Identify which cell holds the provided text, then report its [x, y] central coordinate. 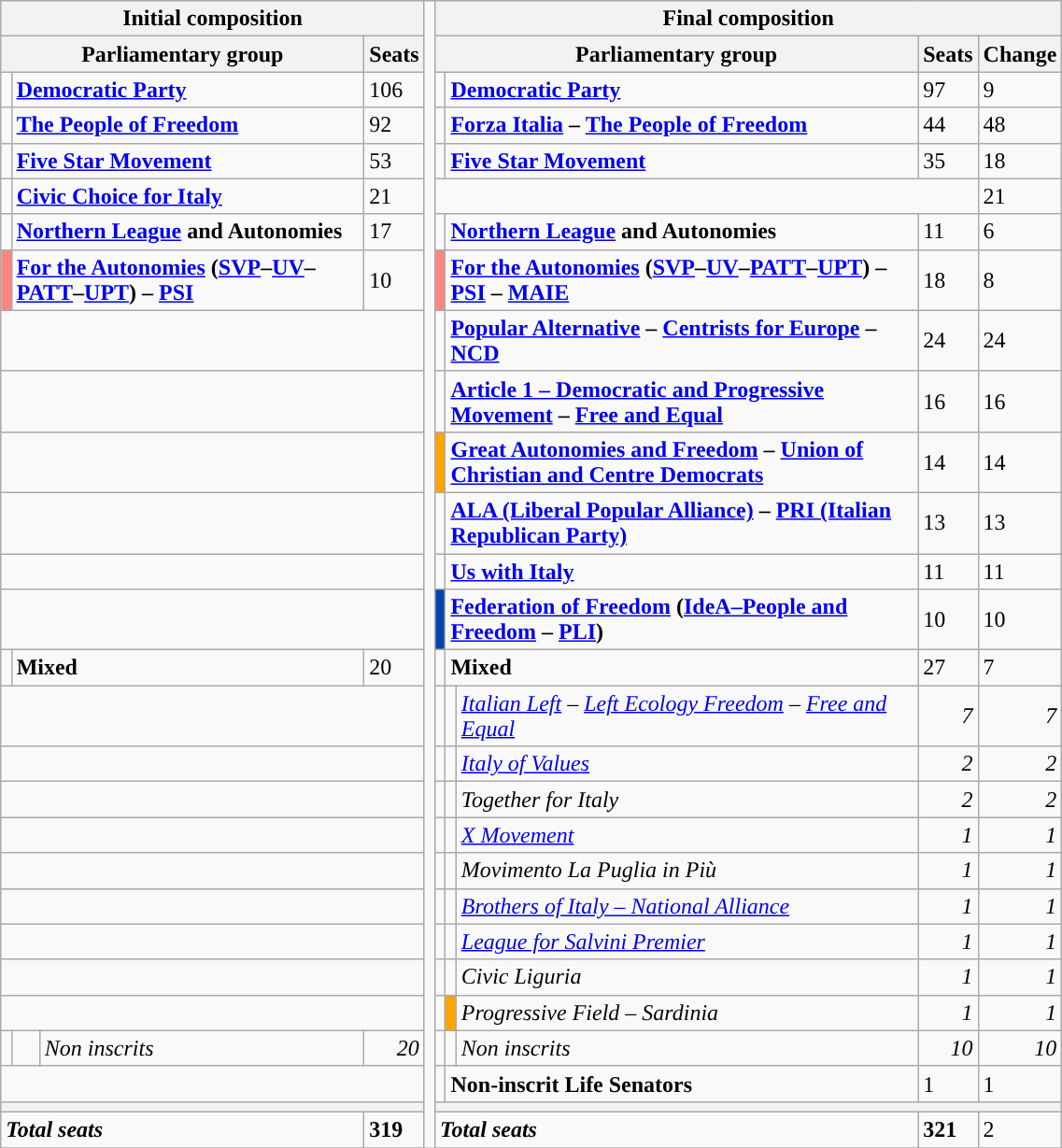
Brothers of Italy – National Alliance [687, 906]
For the Autonomies (SVP–UV–PATT–UPT) – PSI [188, 280]
Us with Italy [682, 571]
Great Autonomies and Freedom – Union of Christian and Centre Democrats [682, 461]
Initial composition [213, 19]
27 [948, 668]
48 [1020, 125]
Progressive Field – Sardinia [687, 1013]
Popular Alternative – Centrists for Europe – NCD [682, 340]
53 [394, 161]
Movimento La Puglia in Più [687, 871]
Article 1 – Democratic and Progressive Movement – Free and Equal [682, 402]
44 [948, 125]
8 [1020, 280]
97 [948, 90]
92 [394, 125]
Final composition [749, 19]
For the Autonomies (SVP–UV–PATT–UPT) – PSI – MAIE [682, 280]
319 [394, 1129]
35 [948, 161]
The People of Freedom [188, 125]
Civic Liguria [687, 977]
X Movement [687, 835]
Civic Choice for Italy [188, 196]
9 [1020, 90]
League for Salvini Premier [687, 942]
Italian Left – Left Ecology Freedom – Free and Equal [687, 716]
Together for Italy [687, 800]
Change [1020, 54]
Federation of Freedom (IdeA–People and Freedom – PLI) [682, 620]
17 [394, 232]
Non-inscrit Life Senators [682, 1084]
Italy of Values [687, 764]
106 [394, 90]
Forza Italia – The People of Freedom [682, 125]
321 [948, 1129]
ALA (Liberal Popular Alliance) – PRI (Italian Republican Party) [682, 523]
6 [1020, 232]
